Output the [x, y] coordinate of the center of the cell containing the given text.  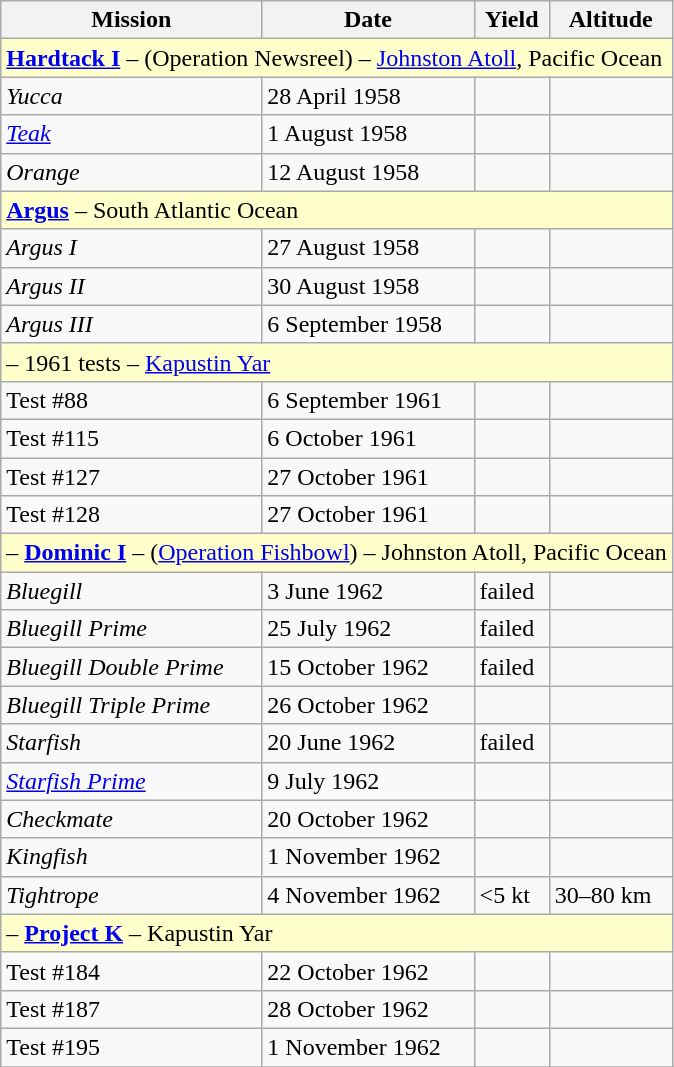
Hardtack I – (Operation Newsreel) – Johnston Atoll, Pacific Ocean [337, 58]
Mission [132, 20]
Argus II [132, 286]
Teak [132, 134]
28 April 1958 [368, 96]
Bluegill Prime [132, 629]
6 September 1961 [368, 400]
Argus I [132, 248]
26 October 1962 [368, 705]
22 October 1962 [368, 971]
6 September 1958 [368, 324]
Kingfish [132, 857]
Test #115 [132, 438]
20 June 1962 [368, 743]
Test #195 [132, 1047]
Yucca [132, 96]
Checkmate [132, 819]
Date [368, 20]
1 August 1958 [368, 134]
– Dominic I – (Operation Fishbowl) – Johnston Atoll, Pacific Ocean [337, 553]
Test #127 [132, 477]
Tightrope [132, 895]
Orange [132, 172]
<5 kt [512, 895]
15 October 1962 [368, 667]
Bluegill Triple Prime [132, 705]
20 October 1962 [368, 819]
30–80 km [610, 895]
27 August 1958 [368, 248]
Argus – South Atlantic Ocean [337, 210]
Bluegill Double Prime [132, 667]
Argus III [132, 324]
– Project K – Kapustin Yar [337, 933]
Starfish Prime [132, 781]
28 October 1962 [368, 1009]
6 October 1961 [368, 438]
9 July 1962 [368, 781]
– 1961 tests – Kapustin Yar [337, 362]
Test #88 [132, 400]
Starfish [132, 743]
4 November 1962 [368, 895]
30 August 1958 [368, 286]
Yield [512, 20]
Test #128 [132, 515]
12 August 1958 [368, 172]
25 July 1962 [368, 629]
Test #187 [132, 1009]
Bluegill [132, 591]
Altitude [610, 20]
3 June 1962 [368, 591]
Test #184 [132, 971]
